Locate the cell with the specified text and output its (X, Y) center coordinate. 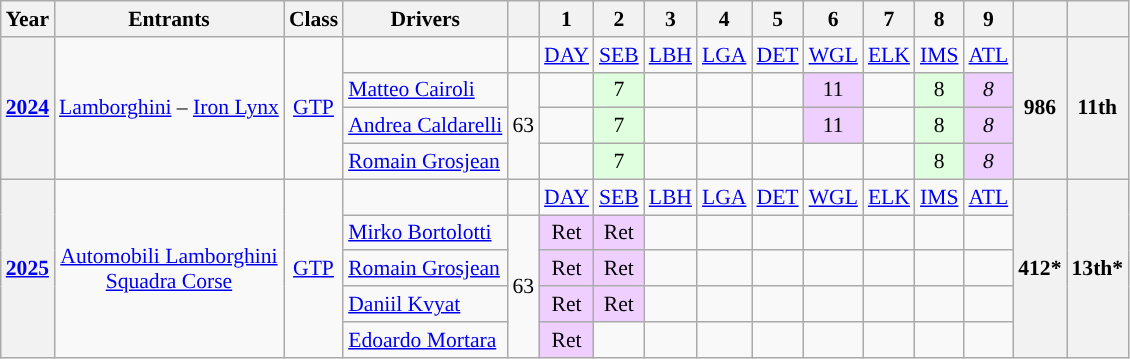
Class (314, 19)
Daniil Kvyat (425, 304)
Andrea Caldarelli (425, 126)
6 (834, 19)
4 (724, 19)
9 (988, 19)
3 (670, 19)
2 (619, 19)
1 (566, 19)
Drivers (425, 19)
11th (1097, 108)
5 (778, 19)
Automobili LamborghiniSquadra Corse (169, 268)
Year (28, 19)
986 (1040, 108)
13th* (1097, 268)
2025 (28, 268)
Matteo Cairoli (425, 90)
Lamborghini – Iron Lynx (169, 108)
412* (1040, 268)
Mirko Bortolotti (425, 233)
Entrants (169, 19)
2024 (28, 108)
Edoardo Mortara (425, 340)
